Search for the cell housing the specified text and yield its [x, y] center coordinate. 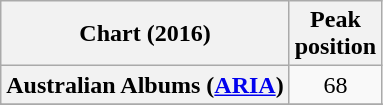
Peak position [335, 34]
Australian Albums (ARIA) [145, 85]
Chart (2016) [145, 34]
68 [335, 85]
